Locate the cell with the specified text and output its (x, y) center coordinate. 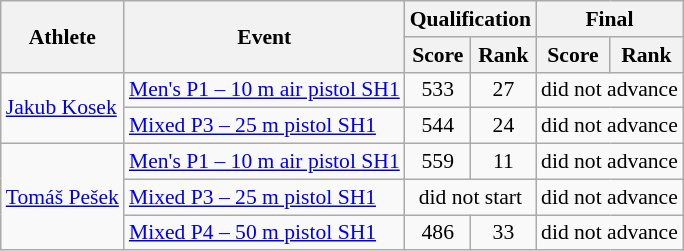
Athlete (62, 36)
Mixed P4 – 50 m pistol SH1 (264, 233)
486 (438, 233)
533 (438, 90)
Tomáš Pešek (62, 198)
Qualification (470, 19)
did not start (470, 197)
Jakub Kosek (62, 108)
11 (504, 162)
33 (504, 233)
544 (438, 126)
Event (264, 36)
24 (504, 126)
27 (504, 90)
559 (438, 162)
Final (610, 19)
